Extract the [X, Y] coordinate from the center of the cell holding the provided text.  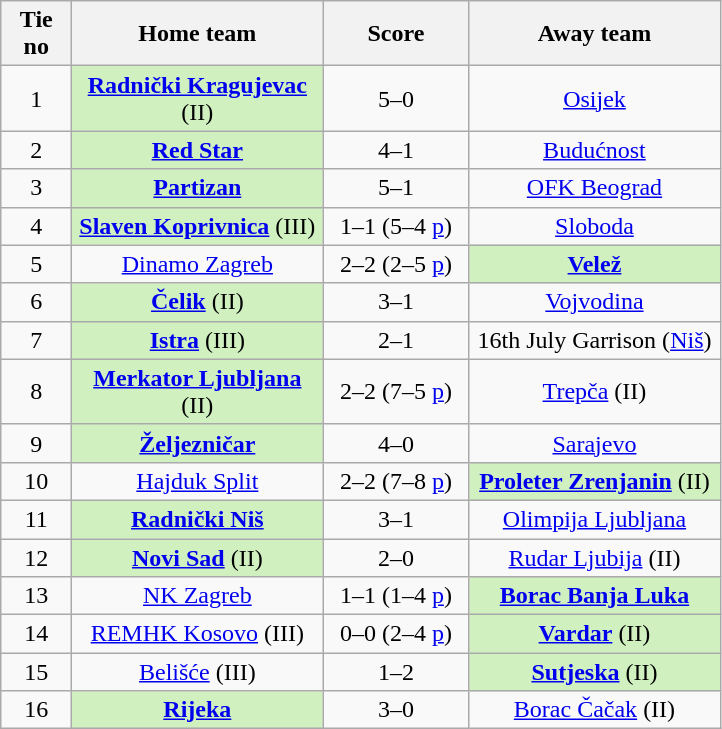
15 [36, 672]
9 [36, 443]
Budućnost [594, 150]
Sutjeska (II) [594, 672]
Borac Banja Luka [594, 596]
Borac Čačak (II) [594, 710]
Olimpija Ljubljana [594, 519]
Home team [198, 34]
Vojvodina [594, 302]
5–1 [396, 188]
Vardar (II) [594, 634]
Proleter Zrenjanin (II) [594, 481]
4 [36, 226]
12 [36, 557]
13 [36, 596]
5 [36, 264]
Slaven Koprivnica (III) [198, 226]
2–1 [396, 340]
Partizan [198, 188]
Trepča (II) [594, 392]
Čelik (II) [198, 302]
1–2 [396, 672]
1–1 (1–4 p) [396, 596]
Sloboda [594, 226]
Rijeka [198, 710]
Radnički Kragujevac (II) [198, 98]
OFK Beograd [594, 188]
1–1 (5–4 p) [396, 226]
Željezničar [198, 443]
NK Zagreb [198, 596]
11 [36, 519]
2–2 (2–5 p) [396, 264]
16th July Garrison (Niš) [594, 340]
Sarajevo [594, 443]
4–1 [396, 150]
16 [36, 710]
Radnički Niš [198, 519]
Rudar Ljubija (II) [594, 557]
Tie no [36, 34]
Novi Sad (II) [198, 557]
2–2 (7–8 p) [396, 481]
Osijek [594, 98]
Away team [594, 34]
Red Star [198, 150]
3–0 [396, 710]
3 [36, 188]
Merkator Ljubljana (II) [198, 392]
6 [36, 302]
5–0 [396, 98]
Score [396, 34]
8 [36, 392]
0–0 (2–4 p) [396, 634]
Belišće (III) [198, 672]
2–2 (7–5 p) [396, 392]
10 [36, 481]
1 [36, 98]
Dinamo Zagreb [198, 264]
4–0 [396, 443]
REMHK Kosovo (III) [198, 634]
7 [36, 340]
Istra (III) [198, 340]
Hajduk Split [198, 481]
14 [36, 634]
2–0 [396, 557]
Velež [594, 264]
2 [36, 150]
